Pinpoint the cell where the given text exists, returning its [x, y] midpoint coordinate. 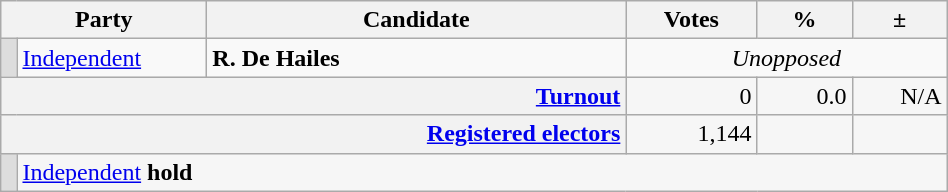
0 [692, 96]
± [900, 20]
% [804, 20]
1,144 [692, 134]
Unopposed [786, 58]
Party [104, 20]
N/A [900, 96]
Registered electors [314, 134]
Independent hold [482, 172]
Votes [692, 20]
0.0 [804, 96]
Turnout [314, 96]
Candidate [416, 20]
Independent [112, 58]
R. De Hailes [416, 58]
